Scan for the cell matching the given text and deliver its (X, Y) coordinate at center. 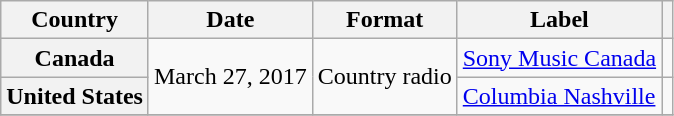
Country radio (384, 77)
Country (75, 20)
Format (384, 20)
Sony Music Canada (559, 58)
Canada (75, 58)
Date (230, 20)
Columbia Nashville (559, 96)
Label (559, 20)
United States (75, 96)
March 27, 2017 (230, 77)
